Identify which cell holds the provided text, then report its (X, Y) central coordinate. 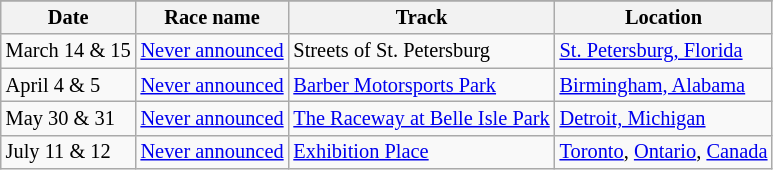
May 30 & 31 (68, 118)
March 14 & 15 (68, 51)
Track (421, 17)
Birmingham, Alabama (664, 85)
Barber Motorsports Park (421, 85)
Race name (212, 17)
Location (664, 17)
Date (68, 17)
July 11 & 12 (68, 152)
St. Petersburg, Florida (664, 51)
Streets of St. Petersburg (421, 51)
April 4 & 5 (68, 85)
Detroit, Michigan (664, 118)
The Raceway at Belle Isle Park (421, 118)
Exhibition Place (421, 152)
Toronto, Ontario, Canada (664, 152)
